Provide the (X, Y) coordinate of the cell's center where the given text is located.  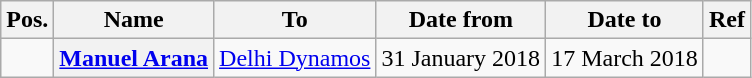
Date to (625, 20)
Delhi Dynamos (295, 58)
Pos. (28, 20)
31 January 2018 (461, 58)
To (295, 20)
Manuel Arana (134, 58)
Date from (461, 20)
Ref (726, 20)
Name (134, 20)
17 March 2018 (625, 58)
